Detect which cell encompasses the target text, then output its (x, y) center coordinate. 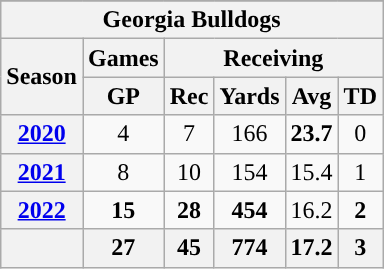
28 (189, 210)
3 (360, 248)
Games (123, 58)
1 (360, 172)
2 (360, 210)
4 (123, 134)
166 (250, 134)
45 (189, 248)
Rec (189, 96)
Georgia Bulldogs (192, 20)
774 (250, 248)
16.2 (312, 210)
15.4 (312, 172)
Receiving (273, 58)
Yards (250, 96)
0 (360, 134)
154 (250, 172)
27 (123, 248)
8 (123, 172)
2020 (42, 134)
15 (123, 210)
2021 (42, 172)
10 (189, 172)
Season (42, 77)
23.7 (312, 134)
TD (360, 96)
454 (250, 210)
2022 (42, 210)
7 (189, 134)
Avg (312, 96)
GP (123, 96)
17.2 (312, 248)
